Find where the given text appears and provide that cell's center as (X, Y) coordinate. 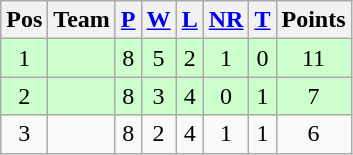
W (158, 20)
L (190, 20)
5 (158, 58)
Pos (24, 20)
Points (314, 20)
NR (226, 20)
P (128, 20)
6 (314, 134)
T (262, 20)
7 (314, 96)
Team (82, 20)
11 (314, 58)
